Scan for the cell matching the given text and deliver its [x, y] coordinate at center. 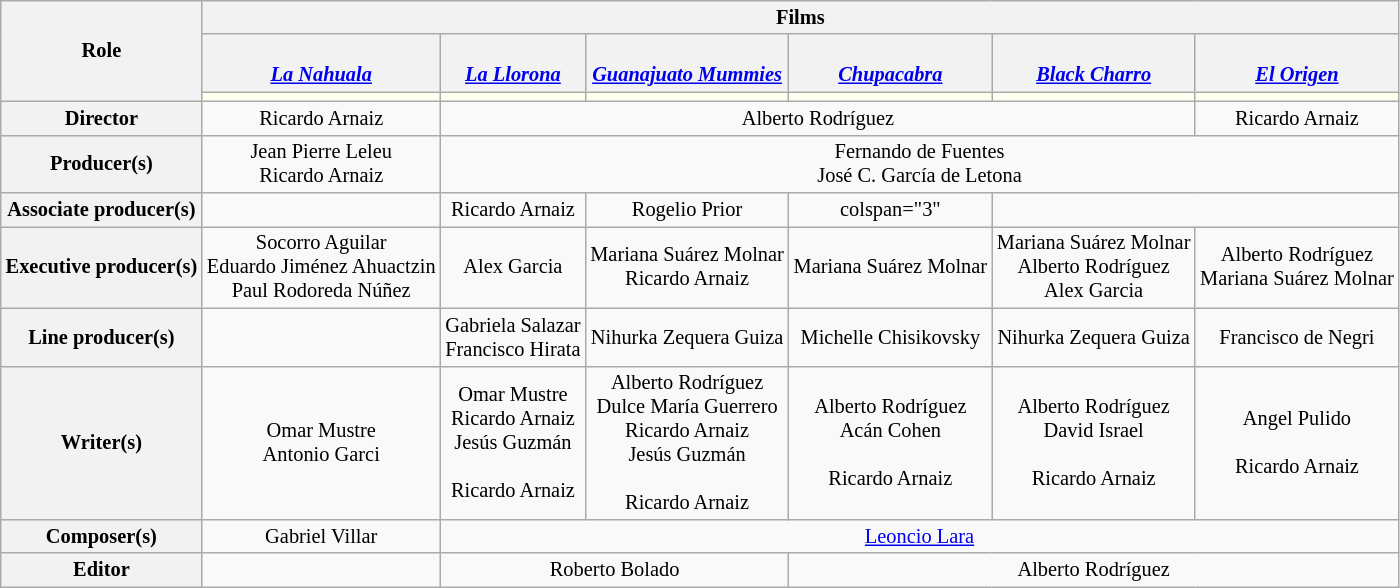
Alberto RodríguezAcán CohenRicardo Arnaiz [890, 443]
Leoncio Lara [919, 536]
Omar MustreRicardo ArnaizJesús GuzmánRicardo Arnaiz [512, 443]
Alex Garcia [512, 267]
Rogelio Prior [686, 210]
Producer(s) [102, 164]
Angel PulidoRicardo Arnaiz [1296, 443]
Films [800, 17]
Michelle Chisikovsky [890, 337]
Executive producer(s) [102, 267]
Socorro AguilarEduardo Jiménez AhuactzinPaul Rodoreda Núñez [321, 267]
Alberto RodríguezDulce María GuerreroRicardo ArnaizJesús GuzmánRicardo Arnaiz [686, 443]
Mariana Suárez MolnarAlberto RodríguezAlex Garcia [1094, 267]
Black Charro [1094, 63]
Guanajuato Mummies [686, 63]
La Nahuala [321, 63]
Omar MustreAntonio Garci [321, 443]
Chupacabra [890, 63]
Line producer(s) [102, 337]
Role [102, 50]
colspan="3" [890, 210]
Director [102, 118]
Composer(s) [102, 536]
Alberto RodríguezDavid IsraelRicardo Arnaiz [1094, 443]
Mariana Suárez MolnarRicardo Arnaiz [686, 267]
Gabriel Villar [321, 536]
Fernando de FuentesJosé C. García de Letona [919, 164]
La Llorona [512, 63]
Mariana Suárez Molnar [890, 267]
Associate producer(s) [102, 210]
Francisco de Negri [1296, 337]
Alberto RodríguezMariana Suárez Molnar [1296, 267]
Editor [102, 570]
Writer(s) [102, 443]
Roberto Bolado [614, 570]
Gabriela SalazarFrancisco Hirata [512, 337]
El Origen [1296, 63]
Jean Pierre LeleuRicardo Arnaiz [321, 164]
